Return (x, y) of the center of cell containing provided text 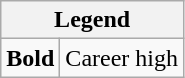
Legend (92, 20)
Bold (30, 58)
Career high (122, 58)
